Find where the given text appears and provide that cell's center as (X, Y) coordinate. 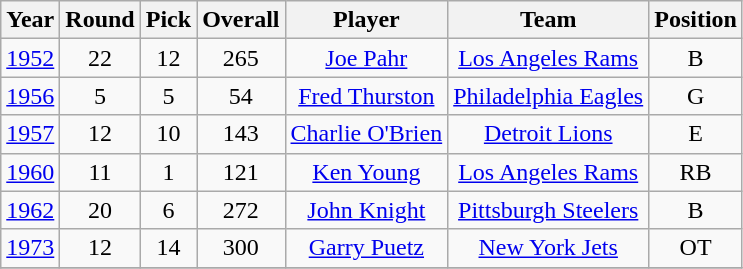
300 (241, 248)
14 (168, 248)
Garry Puetz (366, 248)
272 (241, 210)
1956 (30, 96)
Overall (241, 20)
Round (100, 20)
22 (100, 58)
Charlie O'Brien (366, 134)
10 (168, 134)
Detroit Lions (548, 134)
1957 (30, 134)
121 (241, 172)
6 (168, 210)
Fred Thurston (366, 96)
Player (366, 20)
1962 (30, 210)
20 (100, 210)
143 (241, 134)
11 (100, 172)
G (696, 96)
Philadelphia Eagles (548, 96)
New York Jets (548, 248)
Ken Young (366, 172)
Pittsburgh Steelers (548, 210)
265 (241, 58)
1 (168, 172)
54 (241, 96)
John Knight (366, 210)
Year (30, 20)
Pick (168, 20)
1960 (30, 172)
Position (696, 20)
1973 (30, 248)
RB (696, 172)
Team (548, 20)
OT (696, 248)
E (696, 134)
Joe Pahr (366, 58)
1952 (30, 58)
